Determine the [X, Y] coordinate at the center of the cell enclosing the given text.  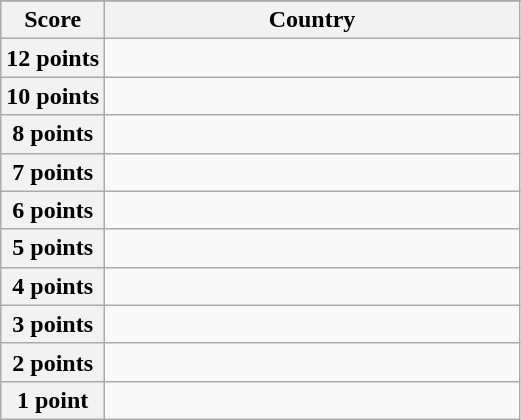
7 points [53, 172]
2 points [53, 362]
12 points [53, 58]
4 points [53, 286]
Country [312, 20]
3 points [53, 324]
5 points [53, 248]
8 points [53, 134]
10 points [53, 96]
6 points [53, 210]
1 point [53, 400]
Score [53, 20]
